Return (x, y) of the center of cell containing provided text 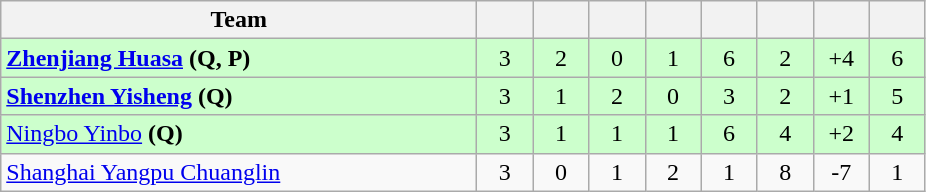
-7 (841, 172)
+1 (841, 96)
8 (785, 172)
+4 (841, 58)
Team (239, 20)
Ningbo Yinbo (Q) (239, 134)
Shanghai Yangpu Chuanglin (239, 172)
Shenzhen Yisheng (Q) (239, 96)
Zhenjiang Huasa (Q, P) (239, 58)
5 (897, 96)
+2 (841, 134)
